Capture the cell that displays the provided text and extract its [x, y] central coordinate. 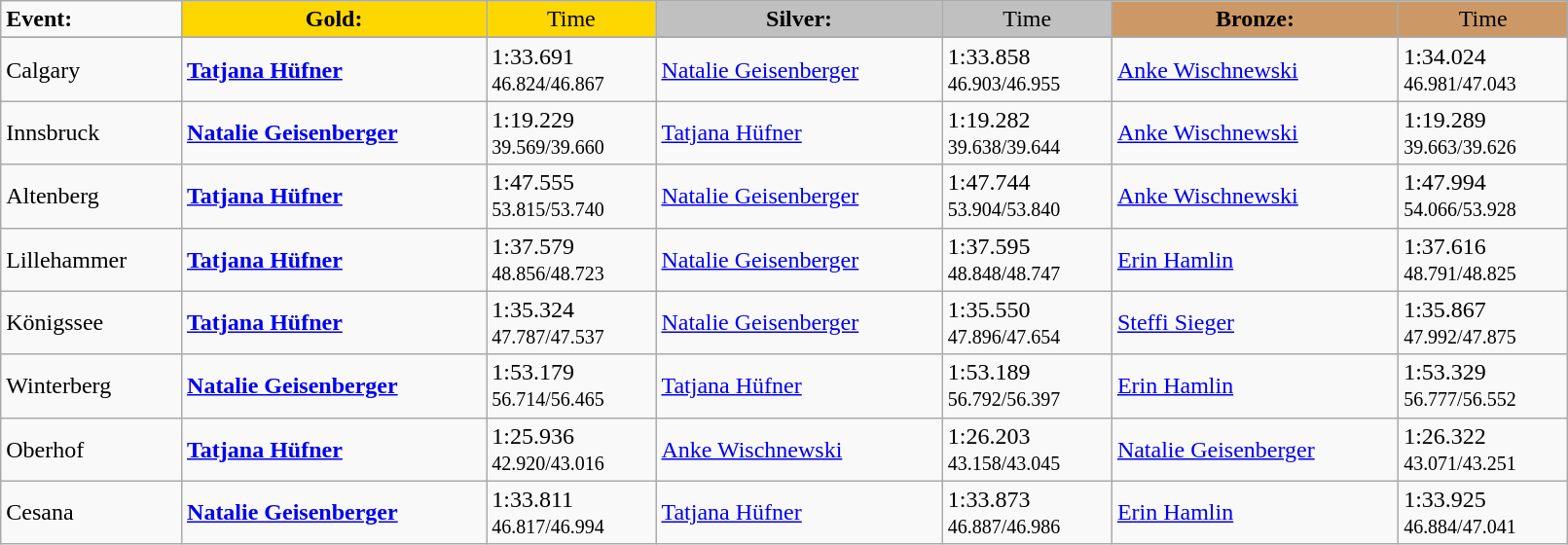
Silver: [799, 19]
1:53.179 56.714/56.465 [571, 385]
1:33.691 46.824/46.867 [571, 70]
1:35.867 47.992/47.875 [1483, 323]
Königssee [91, 323]
1:47.744 53.904/53.840 [1027, 197]
1:26.203 43.158/43.045 [1027, 450]
1:33.873 46.887/46.986 [1027, 512]
Altenberg [91, 197]
1:19.229 39.569/39.660 [571, 132]
1:37.579 48.856/48.723 [571, 259]
Gold: [335, 19]
1:37.616 48.791/48.825 [1483, 259]
1:35.550 47.896/47.654 [1027, 323]
Bronze: [1255, 19]
Event: [91, 19]
1:47.555 53.815/53.740 [571, 197]
Steffi Sieger [1255, 323]
1:53.189 56.792/56.397 [1027, 385]
1:25.936 42.920/43.016 [571, 450]
1:34.024 46.981/47.043 [1483, 70]
1:33.811 46.817/46.994 [571, 512]
1:33.858 46.903/46.955 [1027, 70]
1:19.289 39.663/39.626 [1483, 132]
Winterberg [91, 385]
1:33.925 46.884/47.041 [1483, 512]
1:37.595 48.848/48.747 [1027, 259]
Oberhof [91, 450]
Cesana [91, 512]
1:19.282 39.638/39.644 [1027, 132]
1:35.324 47.787/47.537 [571, 323]
Lillehammer [91, 259]
1:47.994 54.066/53.928 [1483, 197]
Calgary [91, 70]
1:26.322 43.071/43.251 [1483, 450]
1:53.329 56.777/56.552 [1483, 385]
Innsbruck [91, 132]
